Return (X, Y) of the center of cell containing provided text 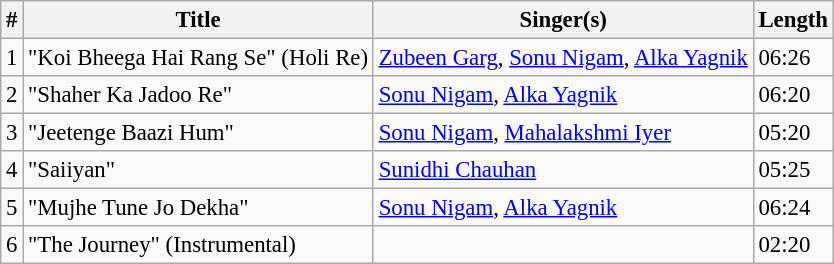
06:20 (793, 95)
"Shaher Ka Jadoo Re" (198, 95)
05:20 (793, 133)
6 (12, 245)
Length (793, 20)
"Saiiyan" (198, 170)
"Jeetenge Baazi Hum" (198, 133)
Sonu Nigam, Mahalakshmi Iyer (563, 133)
Sunidhi Chauhan (563, 170)
02:20 (793, 245)
3 (12, 133)
"Koi Bheega Hai Rang Se" (Holi Re) (198, 58)
Title (198, 20)
Zubeen Garg, Sonu Nigam, Alka Yagnik (563, 58)
5 (12, 208)
06:24 (793, 208)
06:26 (793, 58)
1 (12, 58)
05:25 (793, 170)
"The Journey" (Instrumental) (198, 245)
"Mujhe Tune Jo Dekha" (198, 208)
2 (12, 95)
Singer(s) (563, 20)
# (12, 20)
4 (12, 170)
